Return [X, Y] of the center of cell containing provided text 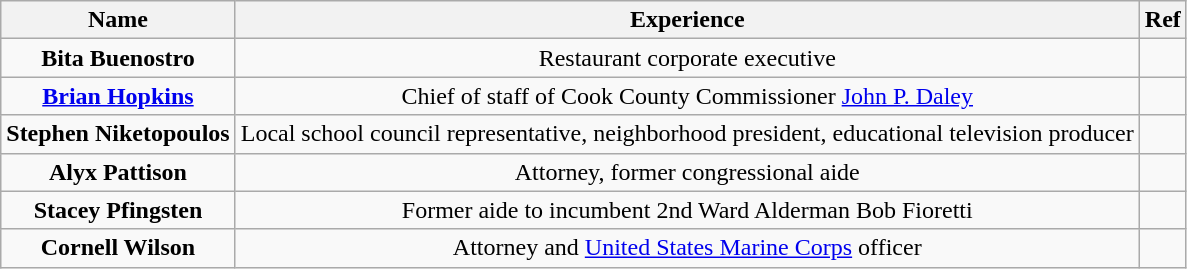
Brian Hopkins [118, 96]
Restaurant corporate executive [687, 58]
Stephen Niketopoulos [118, 134]
Attorney, former congressional aide [687, 172]
Local school council representative, neighborhood president, educational television producer [687, 134]
Name [118, 20]
Stacey Pfingsten [118, 210]
Chief of staff of Cook County Commissioner John P. Daley [687, 96]
Ref [1162, 20]
Attorney and United States Marine Corps officer [687, 248]
Experience [687, 20]
Former aide to incumbent 2nd Ward Alderman Bob Fioretti [687, 210]
Bita Buenostro [118, 58]
Alyx Pattison [118, 172]
Cornell Wilson [118, 248]
